Locate the cell with the specified text and output its [X, Y] center coordinate. 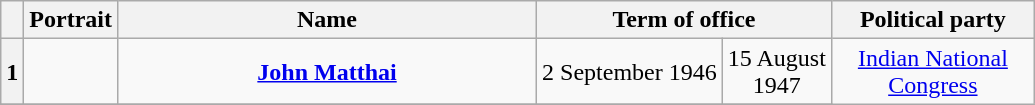
1 [12, 72]
Portrait [71, 20]
2 September 1946 [630, 72]
15 August1947 [776, 72]
Indian National Congress [932, 72]
Term of office [684, 20]
John Matthai [326, 72]
Name [326, 20]
Political party [932, 20]
